Return [X, Y] of the center of cell containing provided text 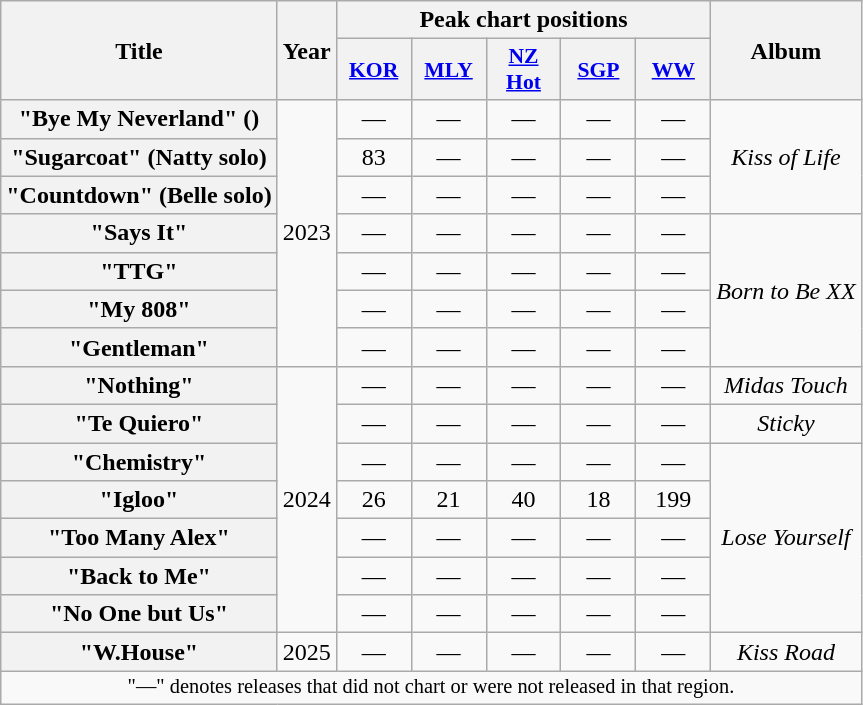
"Chemistry" [139, 461]
Midas Touch [786, 385]
Title [139, 50]
Year [306, 50]
Lose Yourself [786, 537]
"Back to Me" [139, 576]
26 [374, 500]
KOR [374, 70]
"Says It" [139, 233]
21 [448, 500]
"TTG" [139, 271]
Kiss of Life [786, 157]
Born to Be XX [786, 290]
"Te Quiero" [139, 423]
18 [598, 500]
"Bye My Neverland" () [139, 119]
"—" denotes releases that did not chart or were not released in that region. [431, 688]
"Too Many Alex" [139, 538]
"Sugarcoat" (Natty solo) [139, 157]
199 [674, 500]
40 [524, 500]
"No One but Us" [139, 614]
SGP [598, 70]
2025 [306, 652]
Kiss Road [786, 652]
WW [674, 70]
2024 [306, 499]
"Countdown" (Belle solo) [139, 195]
"Nothing" [139, 385]
Sticky [786, 423]
Peak chart positions [524, 20]
"W.House" [139, 652]
Album [786, 50]
MLY [448, 70]
"Igloo" [139, 500]
NZHot [524, 70]
"My 808" [139, 309]
2023 [306, 233]
"Gentleman" [139, 347]
83 [374, 157]
